Find where the given text appears and provide that cell's center as (x, y) coordinate. 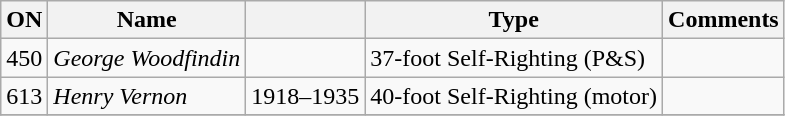
613 (24, 96)
George Woodfindin (147, 58)
37-foot Self-Righting (P&S) (514, 58)
Name (147, 20)
Type (514, 20)
ON (24, 20)
Henry Vernon (147, 96)
1918–1935 (306, 96)
40-foot Self-Righting (motor) (514, 96)
Comments (724, 20)
450 (24, 58)
